Determine the (x, y) coordinate at the center of the cell enclosing the given text.  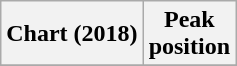
Chart (2018) (72, 34)
Peak position (189, 34)
